Pinpoint the cell where the given text exists, returning its (X, Y) midpoint coordinate. 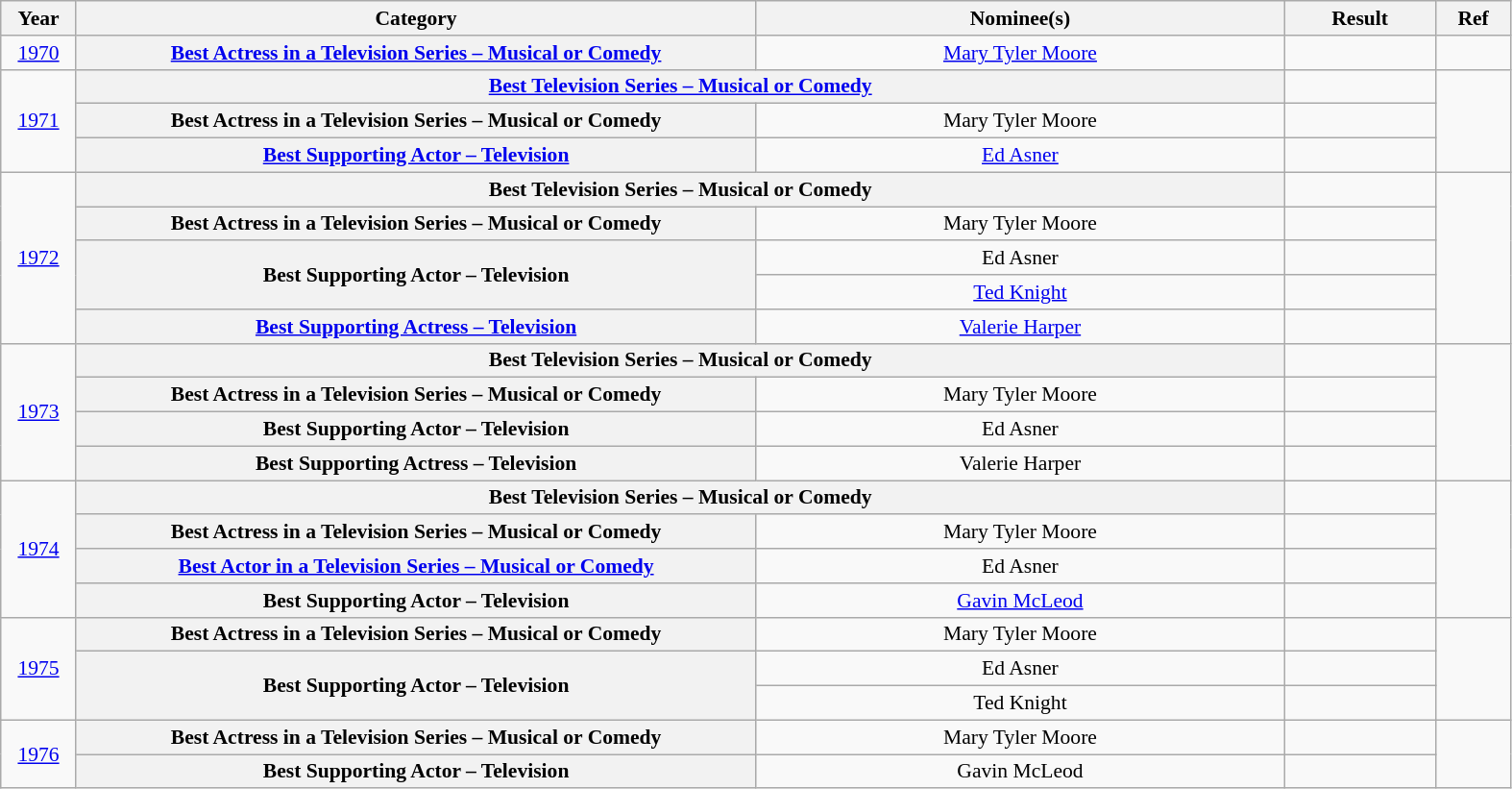
1972 (38, 258)
Ref (1474, 18)
1976 (38, 753)
Best Actor in a Television Series – Musical or Comedy (415, 566)
1973 (38, 411)
1974 (38, 549)
Nominee(s) (1020, 18)
Year (38, 18)
1975 (38, 669)
1971 (38, 121)
Category (415, 18)
Result (1360, 18)
1970 (38, 53)
